Identify which cell holds the provided text, then report its [X, Y] central coordinate. 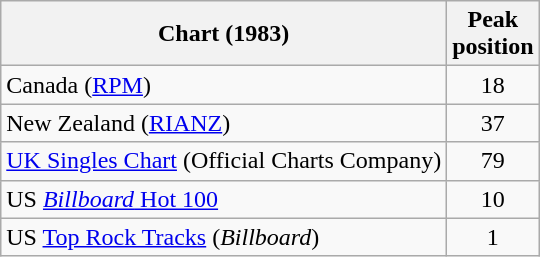
18 [493, 85]
37 [493, 123]
1 [493, 237]
US Billboard Hot 100 [224, 199]
10 [493, 199]
Canada (RPM) [224, 85]
Peakposition [493, 34]
US Top Rock Tracks (Billboard) [224, 237]
Chart (1983) [224, 34]
UK Singles Chart (Official Charts Company) [224, 161]
79 [493, 161]
New Zealand (RIANZ) [224, 123]
